From the cell containing the given text, extract its center point as (x, y) coordinate. 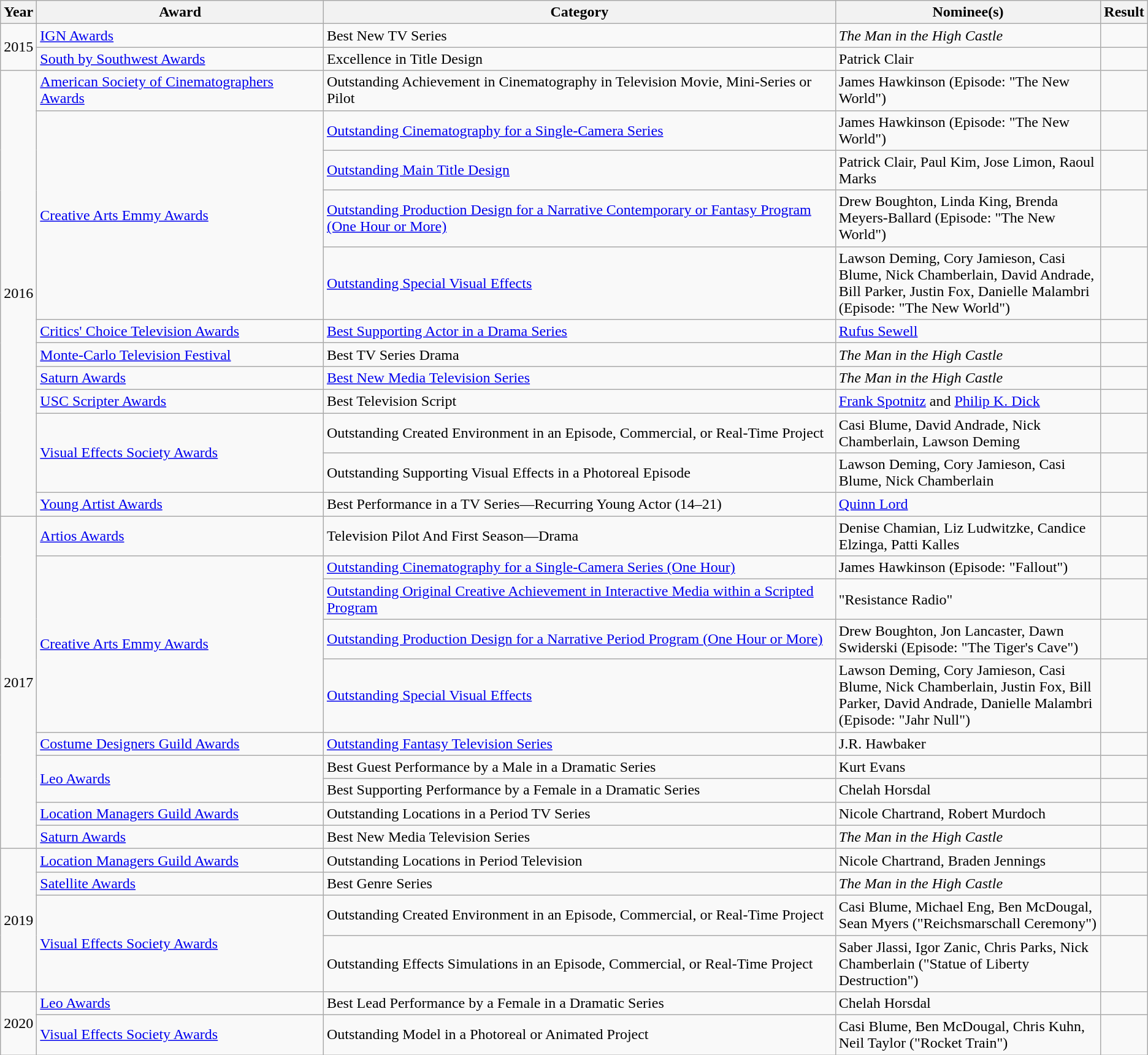
Excellence in Title Design (579, 59)
Outstanding Main Title Design (579, 170)
2019 (18, 920)
Kurt Evans (968, 767)
Outstanding Locations in a Period TV Series (579, 813)
Best New TV Series (579, 36)
Outstanding Fantasy Television Series (579, 744)
Costume Designers Guild Awards (180, 744)
Quinn Lord (968, 505)
2015 (18, 47)
Satellite Awards (180, 883)
2020 (18, 1024)
Patrick Clair, Paul Kim, Jose Limon, Raoul Marks (968, 170)
Patrick Clair (968, 59)
Nicole Chartrand, Braden Jennings (968, 860)
Saber Jlassi, Igor Zanic, Chris Parks, Nick Chamberlain ("Statue of Liberty Destruction") (968, 964)
Best Performance in a TV Series—Recurring Young Actor (14–21) (579, 505)
J.R. Hawbaker (968, 744)
Best Guest Performance by a Male in a Dramatic Series (579, 767)
South by Southwest Awards (180, 59)
Best Television Script (579, 401)
James Hawkinson (Episode: "Fallout") (968, 568)
Best Genre Series (579, 883)
Outstanding Cinematography for a Single-Camera Series (579, 130)
Category (579, 12)
2016 (18, 293)
Television Pilot And First Season—Drama (579, 536)
Lawson Deming, Cory Jamieson, Casi Blume, Nick Chamberlain (968, 473)
Lawson Deming, Cory Jamieson, Casi Blume, Nick Chamberlain, David Andrade, Bill Parker, Justin Fox, Danielle Malambri (Episode: "The New World") (968, 283)
Lawson Deming, Cory Jamieson, Casi Blume, Nick Chamberlain, Justin Fox, Bill Parker, David Andrade, Danielle Malambri (Episode: "Jahr Null") (968, 695)
Monte-Carlo Television Festival (180, 354)
USC Scripter Awards (180, 401)
Drew Boughton, Linda King, Brenda Meyers-Ballard (Episode: "The New World") (968, 218)
Young Artist Awards (180, 505)
Nominee(s) (968, 12)
Best Supporting Actor in a Drama Series (579, 331)
Outstanding Supporting Visual Effects in a Photoreal Episode (579, 473)
American Society of Cinematographers Awards (180, 91)
Outstanding Cinematography for a Single-Camera Series (One Hour) (579, 568)
Critics' Choice Television Awards (180, 331)
Casi Blume, David Andrade, Nick Chamberlain, Lawson Deming (968, 433)
Outstanding Production Design for a Narrative Period Program (One Hour or More) (579, 639)
Outstanding Original Creative Achievement in Interactive Media within a Scripted Program (579, 600)
Outstanding Model in a Photoreal or Animated Project (579, 1035)
Rufus Sewell (968, 331)
Outstanding Locations in Period Television (579, 860)
Result (1124, 12)
Best TV Series Drama (579, 354)
Denise Chamian, Liz Ludwitzke, Candice Elzinga, Patti Kalles (968, 536)
Casi Blume, Ben McDougal, Chris Kuhn, Neil Taylor ("Rocket Train") (968, 1035)
"Resistance Radio" (968, 600)
Best Lead Performance by a Female in a Dramatic Series (579, 1004)
Outstanding Production Design for a Narrative Contemporary or Fantasy Program (One Hour or More) (579, 218)
Year (18, 12)
Best Supporting Performance by a Female in a Dramatic Series (579, 790)
IGN Awards (180, 36)
Drew Boughton, Jon Lancaster, Dawn Swiderski (Episode: "The Tiger's Cave") (968, 639)
Casi Blume, Michael Eng, Ben McDougal, Sean Myers ("Reichsmarschall Ceremony") (968, 915)
Frank Spotnitz and Philip K. Dick (968, 401)
Outstanding Achievement in Cinematography in Television Movie, Mini-Series or Pilot (579, 91)
Nicole Chartrand, Robert Murdoch (968, 813)
Award (180, 12)
2017 (18, 683)
Outstanding Effects Simulations in an Episode, Commercial, or Real-Time Project (579, 964)
Artios Awards (180, 536)
